Detect which cell encompasses the target text, then output its [X, Y] center coordinate. 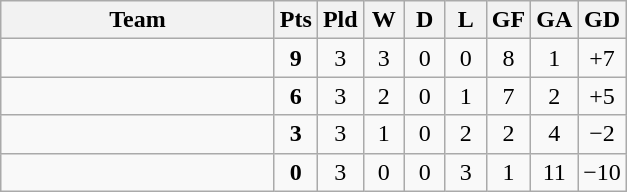
Pld [340, 20]
8 [508, 58]
Team [138, 20]
−10 [602, 172]
7 [508, 96]
11 [554, 172]
6 [296, 96]
4 [554, 134]
GA [554, 20]
−2 [602, 134]
GD [602, 20]
9 [296, 58]
D [424, 20]
W [384, 20]
+7 [602, 58]
+5 [602, 96]
GF [508, 20]
Pts [296, 20]
L [466, 20]
